For the text-containing cell, return its midpoint in [x, y] coordinate format. 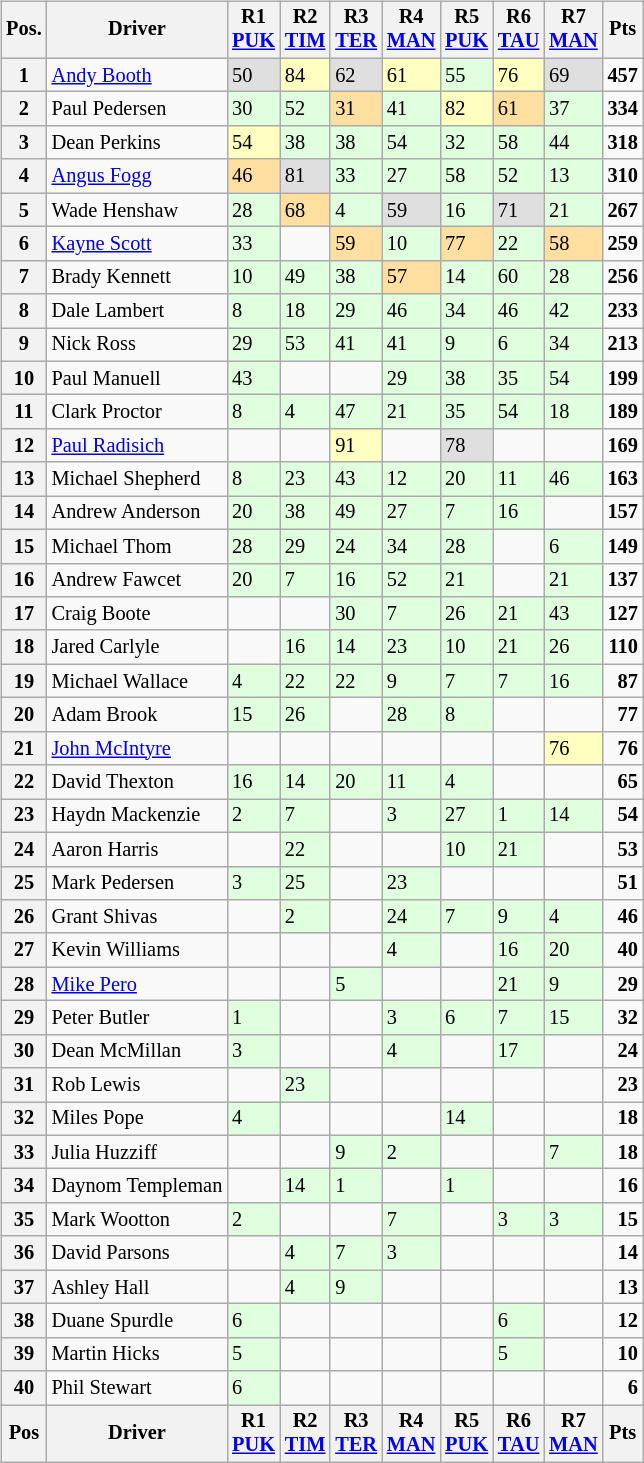
David Parsons [138, 1253]
65 [623, 782]
Mark Wootton [138, 1220]
189 [623, 412]
Wade Henshaw [138, 210]
36 [24, 1253]
Grant Shivas [138, 917]
Daynom Templeman [138, 1186]
62 [356, 75]
149 [623, 546]
Paul Radisich [138, 446]
Aaron Harris [138, 849]
Rob Lewis [138, 1085]
Nick Ross [138, 345]
Phil Stewart [138, 1388]
Craig Boote [138, 614]
Pos. [24, 30]
Duane Spurdle [138, 1321]
Martin Hicks [138, 1354]
Mike Pero [138, 984]
Michael Thom [138, 546]
310 [623, 176]
David Thexton [138, 782]
318 [623, 143]
Mark Pedersen [138, 883]
Ashley Hall [138, 1287]
39 [24, 1354]
51 [623, 883]
47 [356, 412]
91 [356, 446]
Kayne Scott [138, 244]
Jared Carlyle [138, 647]
Clark Proctor [138, 412]
259 [623, 244]
78 [466, 446]
Andrew Anderson [138, 513]
87 [623, 681]
Pos [24, 1434]
Dale Lambert [138, 311]
60 [518, 277]
137 [623, 580]
163 [623, 479]
19 [24, 681]
Julia Huzziff [138, 1152]
50 [254, 75]
81 [305, 176]
84 [305, 75]
Adam Brook [138, 715]
69 [573, 75]
334 [623, 109]
John McIntyre [138, 748]
Angus Fogg [138, 176]
Paul Manuell [138, 378]
233 [623, 311]
Peter Butler [138, 1018]
Paul Pedersen [138, 109]
68 [305, 210]
Andy Booth [138, 75]
256 [623, 277]
199 [623, 378]
Kevin Williams [138, 950]
Michael Wallace [138, 681]
110 [623, 647]
55 [466, 75]
213 [623, 345]
44 [573, 143]
Miles Pope [138, 1119]
Haydn Mackenzie [138, 816]
169 [623, 446]
Brady Kennett [138, 277]
57 [411, 277]
457 [623, 75]
82 [466, 109]
267 [623, 210]
Michael Shepherd [138, 479]
71 [518, 210]
Dean McMillan [138, 1051]
127 [623, 614]
Dean Perkins [138, 143]
42 [573, 311]
Andrew Fawcet [138, 580]
157 [623, 513]
